Find where the given text appears and provide that cell's center as (X, Y) coordinate. 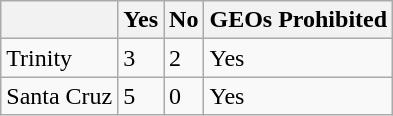
Santa Cruz (60, 96)
0 (184, 96)
Trinity (60, 58)
GEOs Prohibited (298, 20)
3 (141, 58)
2 (184, 58)
5 (141, 96)
No (184, 20)
